Provide the (x, y) coordinate of the cell's center where the given text is located.  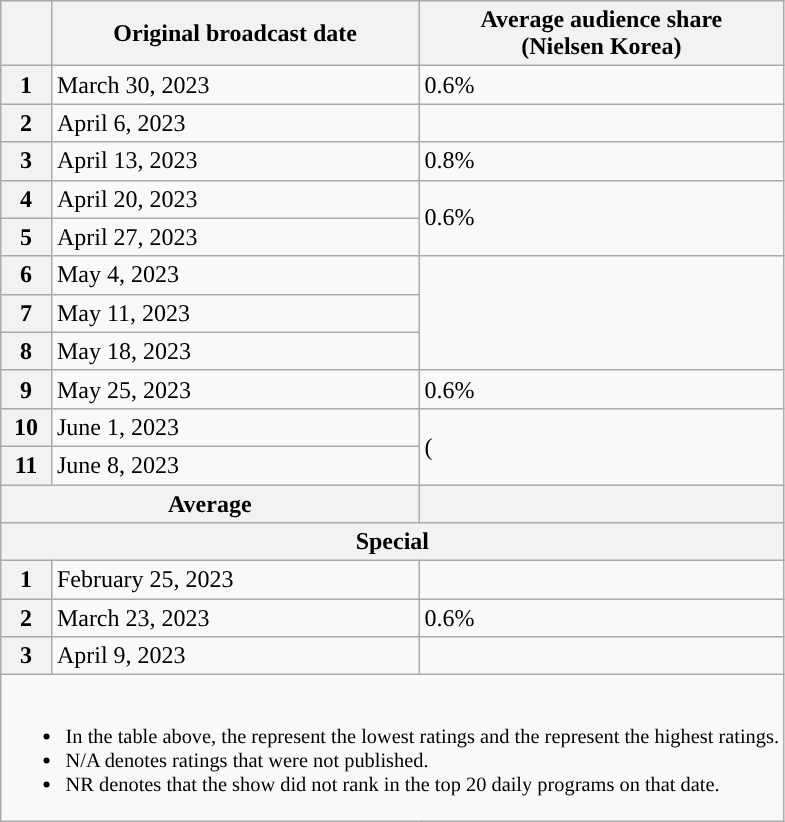
May 25, 2023 (235, 389)
June 8, 2023 (235, 465)
March 30, 2023 (235, 85)
April 9, 2023 (235, 656)
February 25, 2023 (235, 580)
5 (26, 237)
( (602, 446)
11 (26, 465)
April 20, 2023 (235, 199)
May 18, 2023 (235, 351)
9 (26, 389)
May 4, 2023 (235, 275)
10 (26, 427)
May 11, 2023 (235, 313)
Special (392, 542)
Average audience share(Nielsen Korea) (602, 34)
4 (26, 199)
0.8% (602, 161)
Average (210, 503)
6 (26, 275)
April 27, 2023 (235, 237)
March 23, 2023 (235, 618)
7 (26, 313)
8 (26, 351)
Original broadcast date (235, 34)
June 1, 2023 (235, 427)
April 6, 2023 (235, 123)
April 13, 2023 (235, 161)
